Provide the [X, Y] coordinate of the cell's center where the given text is located.  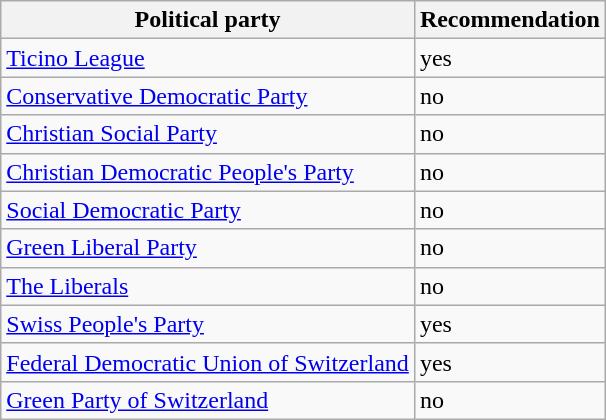
Ticino League [208, 58]
Christian Democratic People's Party [208, 172]
Conservative Democratic Party [208, 96]
Christian Social Party [208, 134]
Recommendation [510, 20]
Swiss People's Party [208, 324]
Federal Democratic Union of Switzerland [208, 362]
Green Party of Switzerland [208, 400]
Political party [208, 20]
Green Liberal Party [208, 248]
Social Democratic Party [208, 210]
The Liberals [208, 286]
